Output the (x, y) coordinate of the center of the cell containing the given text.  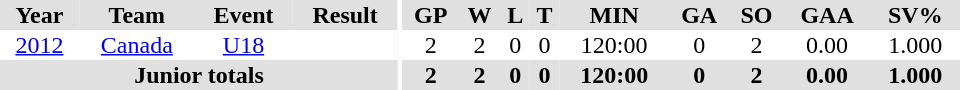
Year (40, 15)
2012 (40, 45)
T (544, 15)
Team (137, 15)
GA (699, 15)
L (514, 15)
GP (431, 15)
SO (756, 15)
MIN (614, 15)
Result (345, 15)
SV% (916, 15)
U18 (244, 45)
Junior totals (199, 75)
W (480, 15)
Canada (137, 45)
Event (244, 15)
GAA (826, 15)
